Return the (x, y) coordinate for the center point of the cell that contains the specified text.  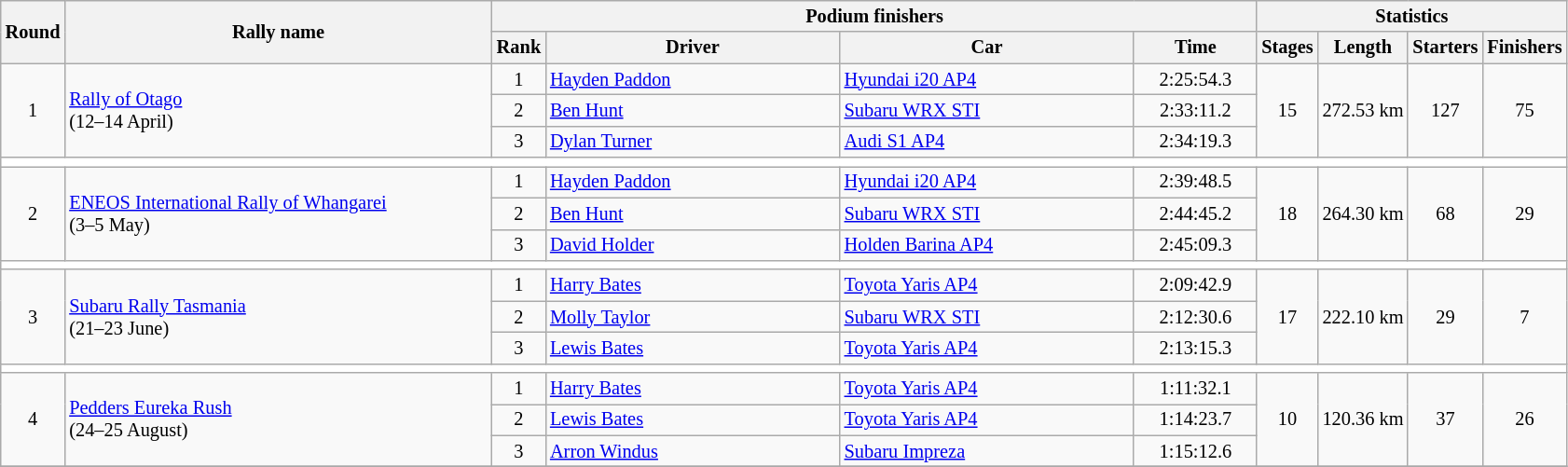
1:11:32.1 (1195, 389)
37 (1445, 419)
75 (1524, 110)
David Holder (693, 245)
26 (1524, 419)
7 (1524, 317)
Subaru Impreza (987, 451)
Statistics (1411, 16)
10 (1286, 419)
2:44:45.2 (1195, 213)
Rally name (278, 32)
272.53 km (1363, 110)
Pedders Eureka Rush(24–25 August) (278, 419)
222.10 km (1363, 317)
Holden Barina AP4 (987, 245)
Rally of Otago(12–14 April) (278, 110)
Podium finishers (874, 16)
2:12:30.6 (1195, 317)
Dylan Turner (693, 142)
18 (1286, 213)
2:39:48.5 (1195, 182)
Molly Taylor (693, 317)
Subaru Rally Tasmania(21–23 June) (278, 317)
120.36 km (1363, 419)
127 (1445, 110)
2:33:11.2 (1195, 110)
2:25:54.3 (1195, 79)
4 (34, 419)
68 (1445, 213)
Finishers (1524, 48)
264.30 km (1363, 213)
Audi S1 AP4 (987, 142)
2:09:42.9 (1195, 285)
1:15:12.6 (1195, 451)
Rank (518, 48)
2:45:09.3 (1195, 245)
Arron Windus (693, 451)
Driver (693, 48)
ENEOS International Rally of Whangarei(3–5 May) (278, 213)
2:34:19.3 (1195, 142)
Length (1363, 48)
17 (1286, 317)
Car (987, 48)
15 (1286, 110)
Starters (1445, 48)
1:14:23.7 (1195, 419)
Round (34, 32)
Time (1195, 48)
Stages (1286, 48)
2:13:15.3 (1195, 348)
